From the cell containing the given text, extract its center point as (X, Y) coordinate. 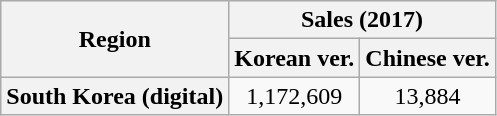
Sales (2017) (362, 20)
Korean ver. (294, 58)
1,172,609 (294, 96)
Region (115, 39)
South Korea (digital) (115, 96)
Chinese ver. (428, 58)
13,884 (428, 96)
